Extract the (x, y) coordinate from the center of the cell holding the provided text.  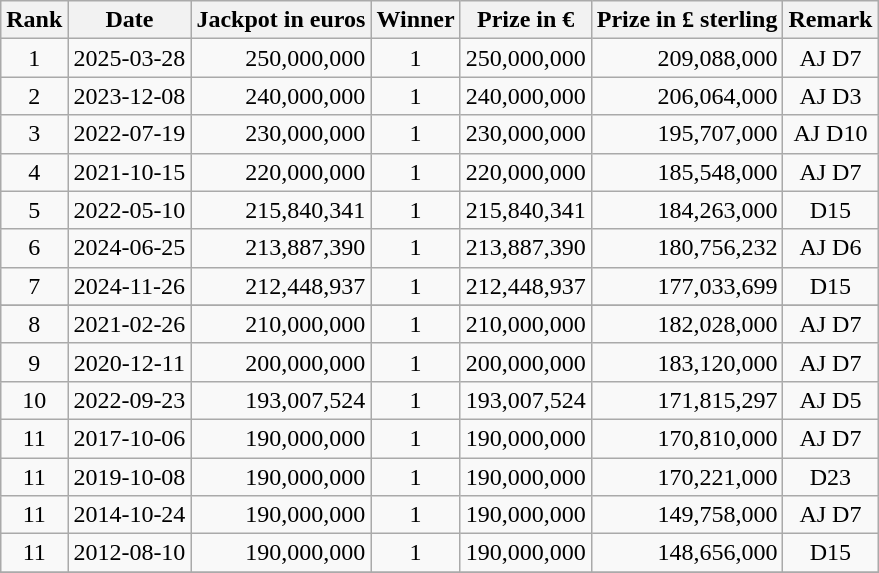
2023-12-08 (130, 96)
2019-10-08 (130, 477)
9 (34, 362)
D23 (830, 477)
8 (34, 324)
171,815,297 (687, 400)
4 (34, 172)
2022-07-19 (130, 134)
Rank (34, 20)
Winner (416, 20)
Date (130, 20)
195,707,000 (687, 134)
7 (34, 286)
148,656,000 (687, 553)
Remark (830, 20)
2012-08-10 (130, 553)
2017-10-06 (130, 438)
2022-09-23 (130, 400)
Jackpot in euros (281, 20)
2020-12-11 (130, 362)
180,756,232 (687, 248)
183,120,000 (687, 362)
2022-05-10 (130, 210)
177,033,699 (687, 286)
AJ D5 (830, 400)
10 (34, 400)
182,028,000 (687, 324)
170,221,000 (687, 477)
2021-02-26 (130, 324)
AJ D6 (830, 248)
2024-06-25 (130, 248)
185,548,000 (687, 172)
184,263,000 (687, 210)
3 (34, 134)
206,064,000 (687, 96)
170,810,000 (687, 438)
2 (34, 96)
209,088,000 (687, 58)
AJ D10 (830, 134)
2025-03-28 (130, 58)
AJ D3 (830, 96)
149,758,000 (687, 515)
5 (34, 210)
Prize in £ sterling (687, 20)
6 (34, 248)
Prize in € (526, 20)
2021-10-15 (130, 172)
2014-10-24 (130, 515)
2024-11-26 (130, 286)
